Output the [X, Y] coordinate of the center of the cell containing the given text.  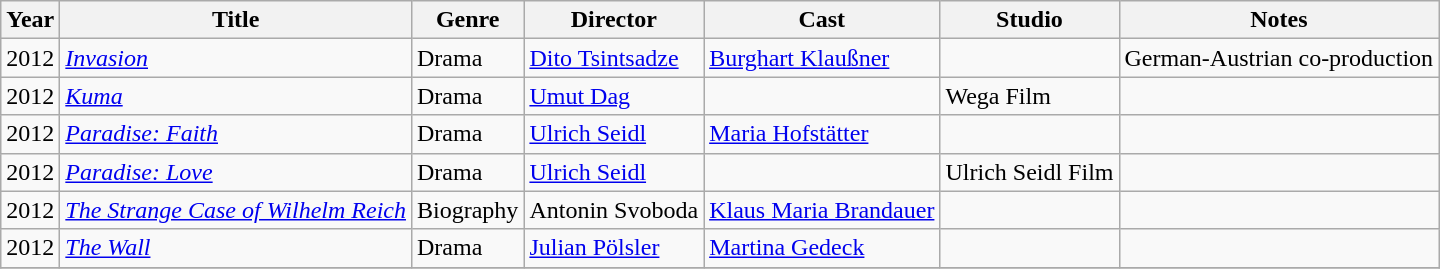
German-Austrian co-production [1279, 58]
Paradise: Love [236, 172]
Antonin Svoboda [614, 210]
Martina Gedeck [822, 248]
Director [614, 20]
The Strange Case of Wilhelm Reich [236, 210]
Invasion [236, 58]
Maria Hofstätter [822, 134]
Studio [1030, 20]
Ulrich Seidl Film [1030, 172]
Biography [467, 210]
Paradise: Faith [236, 134]
Cast [822, 20]
Wega Film [1030, 96]
Klaus Maria Brandauer [822, 210]
Notes [1279, 20]
Title [236, 20]
Dito Tsintsadze [614, 58]
Genre [467, 20]
Umut Dag [614, 96]
Burghart Klaußner [822, 58]
Julian Pölsler [614, 248]
The Wall [236, 248]
Year [30, 20]
Kuma [236, 96]
